Identify which cell holds the provided text, then report its (x, y) central coordinate. 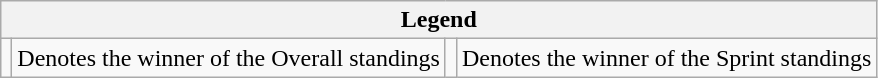
Legend (439, 20)
Denotes the winner of the Sprint standings (666, 58)
Denotes the winner of the Overall standings (229, 58)
